Return the [X, Y] coordinate for the center point of the cell that contains the specified text.  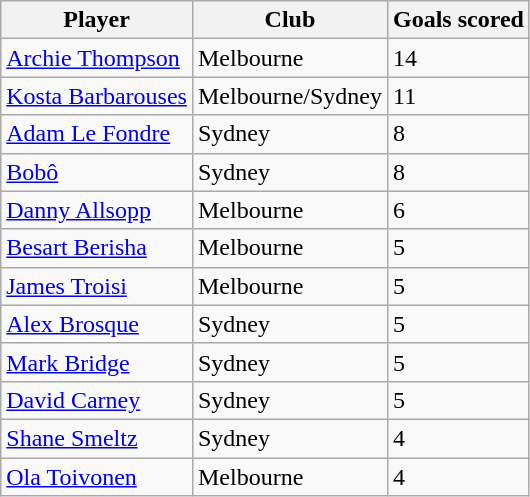
Alex Brosque [97, 324]
14 [458, 58]
Danny Allsopp [97, 210]
James Troisi [97, 286]
6 [458, 210]
Player [97, 20]
Mark Bridge [97, 362]
Shane Smeltz [97, 438]
Adam Le Fondre [97, 134]
Archie Thompson [97, 58]
Ola Toivonen [97, 477]
Bobô [97, 172]
Besart Berisha [97, 248]
David Carney [97, 400]
Melbourne/Sydney [290, 96]
Club [290, 20]
Kosta Barbarouses [97, 96]
Goals scored [458, 20]
11 [458, 96]
